From the cell containing the given text, extract its center point as [x, y] coordinate. 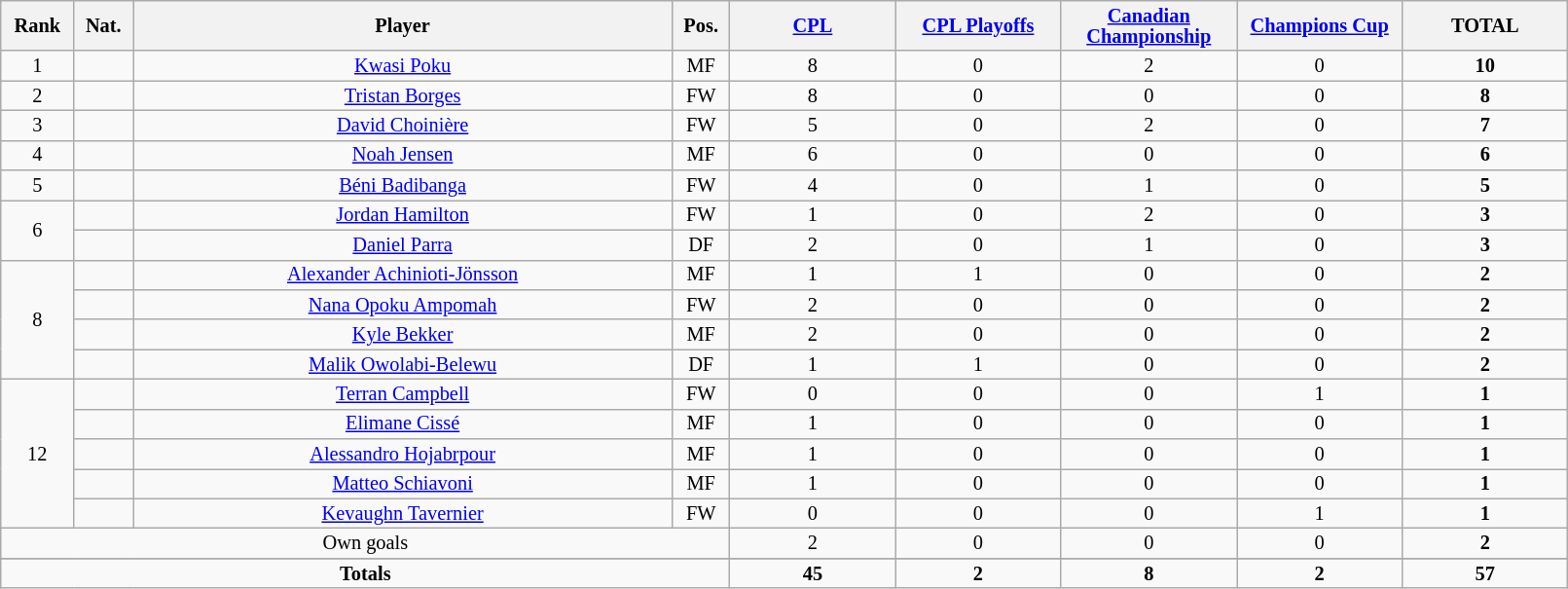
Tristan Borges [403, 95]
Nana Opoku Ampomah [403, 304]
Alexander Achinioti-Jönsson [403, 275]
CPL [813, 25]
David Choinière [403, 125]
Champions Cup [1320, 25]
CPL Playoffs [978, 25]
Own goals [366, 543]
57 [1485, 572]
Terran Campbell [403, 393]
10 [1485, 66]
Player [403, 25]
Kyle Bekker [403, 335]
45 [813, 572]
Canadian Championship [1149, 25]
Béni Badibanga [403, 185]
Malik Owolabi-Belewu [403, 364]
Jordan Hamilton [403, 214]
Elimane Cissé [403, 424]
Pos. [701, 25]
12 [37, 454]
Totals [366, 572]
Matteo Schiavoni [403, 483]
Alessandro Hojabrpour [403, 454]
Nat. [103, 25]
TOTAL [1485, 25]
Daniel Parra [403, 245]
Kevaughn Tavernier [403, 514]
Rank [37, 25]
Noah Jensen [403, 156]
7 [1485, 125]
Kwasi Poku [403, 66]
